Determine the [X, Y] coordinate at the center of the cell enclosing the given text.  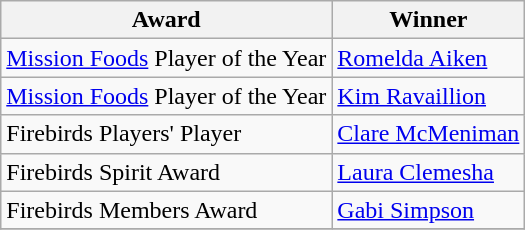
Award [166, 20]
Gabi Simpson [428, 210]
Clare McMeniman [428, 134]
Kim Ravaillion [428, 96]
Firebirds Spirit Award [166, 172]
Laura Clemesha [428, 172]
Romelda Aiken [428, 58]
Winner [428, 20]
Firebirds Members Award [166, 210]
Firebirds Players' Player [166, 134]
